Locate the cell with the specified text and output its [X, Y] center coordinate. 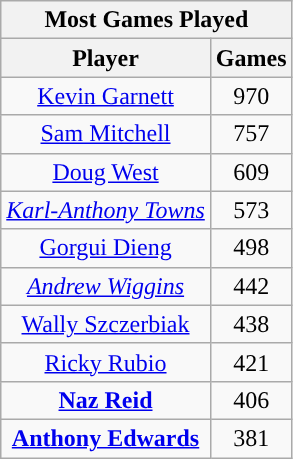
Naz Reid [106, 400]
442 [251, 286]
Andrew Wiggins [106, 286]
Games [251, 58]
Anthony Edwards [106, 438]
438 [251, 324]
609 [251, 172]
Gorgui Dieng [106, 248]
381 [251, 438]
Player [106, 58]
Doug West [106, 172]
Sam Mitchell [106, 134]
421 [251, 362]
406 [251, 400]
573 [251, 210]
970 [251, 96]
Most Games Played [146, 20]
Karl-Anthony Towns [106, 210]
757 [251, 134]
498 [251, 248]
Wally Szczerbiak [106, 324]
Ricky Rubio [106, 362]
Kevin Garnett [106, 96]
